Determine the (x, y) coordinate at the center of the cell enclosing the given text.  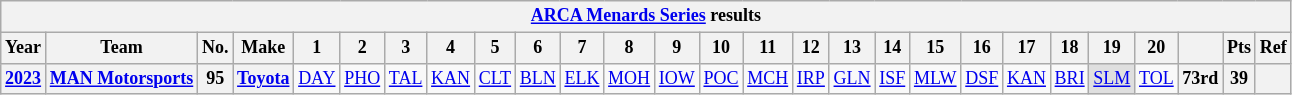
39 (1240, 78)
CLT (494, 78)
3 (406, 48)
19 (1112, 48)
6 (538, 48)
9 (676, 48)
10 (721, 48)
16 (982, 48)
12 (812, 48)
POC (721, 78)
IOW (676, 78)
MLW (936, 78)
Team (121, 48)
ELK (582, 78)
TOL (1156, 78)
Ref (1273, 48)
2 (362, 48)
Pts (1240, 48)
No. (216, 48)
Year (24, 48)
MOH (630, 78)
2023 (24, 78)
MCH (768, 78)
TAL (406, 78)
ARCA Menards Series results (646, 16)
SLM (1112, 78)
PHO (362, 78)
20 (1156, 48)
15 (936, 48)
BRI (1070, 78)
BLN (538, 78)
ISF (892, 78)
IRP (812, 78)
18 (1070, 48)
Make (264, 48)
1 (317, 48)
8 (630, 48)
DSF (982, 78)
Toyota (264, 78)
GLN (852, 78)
7 (582, 48)
DAY (317, 78)
95 (216, 78)
4 (451, 48)
5 (494, 48)
13 (852, 48)
MAN Motorsports (121, 78)
11 (768, 48)
17 (1027, 48)
14 (892, 48)
73rd (1200, 78)
